Return (X, Y) of the center of cell containing provided text 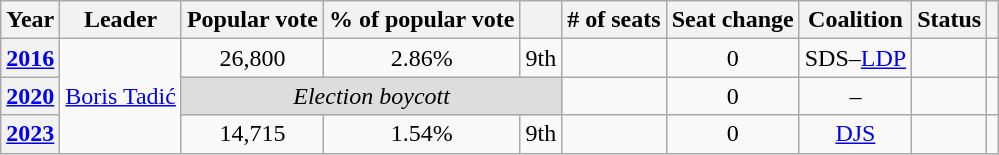
Boris Tadić (121, 96)
2020 (30, 96)
DJS (855, 134)
Leader (121, 20)
2.86% (422, 58)
Year (30, 20)
SDS–LDP (855, 58)
14,715 (252, 134)
2023 (30, 134)
% of popular vote (422, 20)
# of seats (614, 20)
Seat change (732, 20)
2016 (30, 58)
– (855, 96)
Election boycott (371, 96)
1.54% (422, 134)
Status (950, 20)
26,800 (252, 58)
Popular vote (252, 20)
Coalition (855, 20)
